For the text-containing cell, return its midpoint in [x, y] coordinate format. 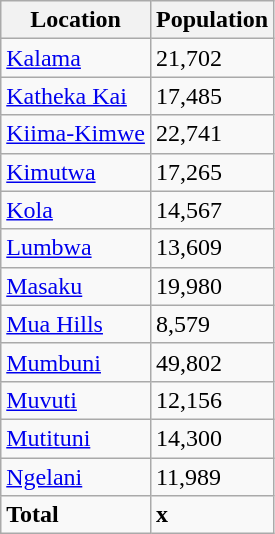
49,802 [212, 362]
8,579 [212, 324]
Muvuti [76, 400]
Lumbwa [76, 248]
Kola [76, 210]
Ngelani [76, 477]
x [212, 515]
Kiima-Kimwe [76, 134]
14,300 [212, 438]
Mua Hills [76, 324]
Mumbuni [76, 362]
Location [76, 20]
17,265 [212, 172]
Kalama [76, 58]
Mutituni [76, 438]
Katheka Kai [76, 96]
Total [76, 515]
17,485 [212, 96]
21,702 [212, 58]
22,741 [212, 134]
19,980 [212, 286]
Population [212, 20]
Masaku [76, 286]
Kimutwa [76, 172]
12,156 [212, 400]
14,567 [212, 210]
11,989 [212, 477]
13,609 [212, 248]
